Search for the cell housing the specified text and yield its (x, y) center coordinate. 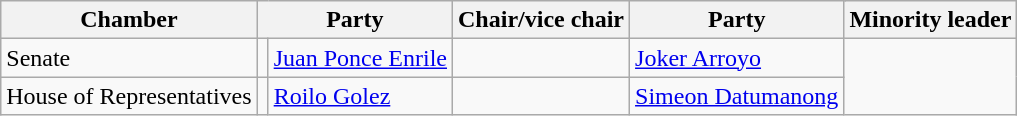
Chamber (129, 20)
Joker Arroyo (737, 58)
Roilo Golez (360, 96)
Minority leader (930, 20)
Chair/vice chair (542, 20)
Simeon Datumanong (737, 96)
Senate (129, 58)
House of Representatives (129, 96)
Juan Ponce Enrile (360, 58)
